Detect which cell encompasses the target text, then output its [x, y] center coordinate. 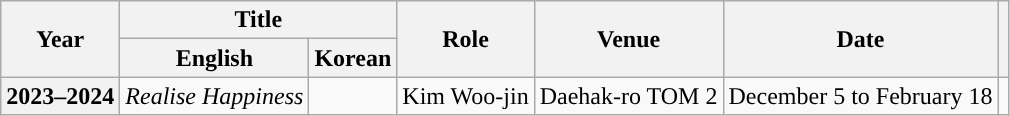
Year [60, 39]
Title [258, 20]
Role [466, 39]
2023–2024 [60, 96]
Korean [353, 58]
Realise Happiness [214, 96]
Daehak-ro TOM 2 [628, 96]
Venue [628, 39]
Date [860, 39]
Kim Woo-jin [466, 96]
December 5 to February 18 [860, 96]
English [214, 58]
